From the cell containing the given text, extract its center point as [x, y] coordinate. 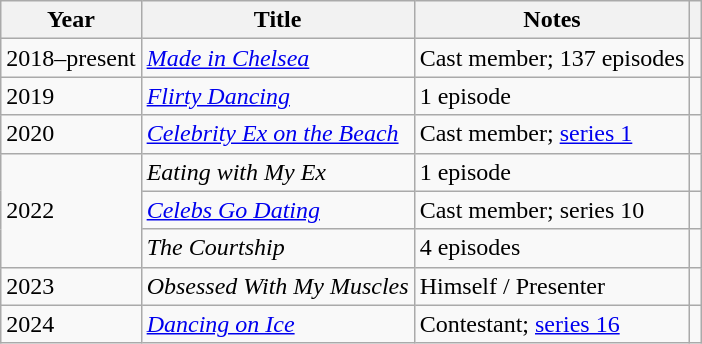
Title [278, 20]
2019 [71, 96]
Made in Chelsea [278, 58]
2023 [71, 286]
Contestant; series 16 [552, 324]
Celebrity Ex on the Beach [278, 134]
Dancing on Ice [278, 324]
Cast member; series 10 [552, 210]
2022 [71, 210]
Celebs Go Dating [278, 210]
2024 [71, 324]
2020 [71, 134]
Notes [552, 20]
2018–present [71, 58]
The Courtship [278, 248]
Flirty Dancing [278, 96]
Himself / Presenter [552, 286]
Cast member; series 1 [552, 134]
Year [71, 20]
4 episodes [552, 248]
Obsessed With My Muscles [278, 286]
Cast member; 137 episodes [552, 58]
Eating with My Ex [278, 172]
